Determine the [x, y] coordinate at the center of the cell enclosing the given text.  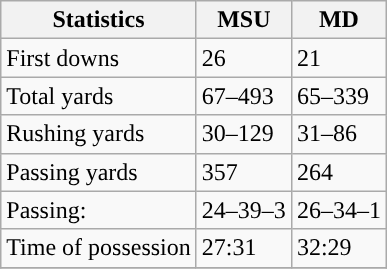
31–86 [338, 134]
First downs [99, 58]
Statistics [99, 20]
264 [338, 172]
65–339 [338, 96]
357 [244, 172]
67–493 [244, 96]
24–39–3 [244, 210]
Time of possession [99, 248]
Passing: [99, 210]
Rushing yards [99, 134]
Total yards [99, 96]
26 [244, 58]
27:31 [244, 248]
32:29 [338, 248]
MD [338, 20]
Passing yards [99, 172]
26–34–1 [338, 210]
MSU [244, 20]
30–129 [244, 134]
21 [338, 58]
